Pinpoint the cell where the given text exists, returning its [x, y] midpoint coordinate. 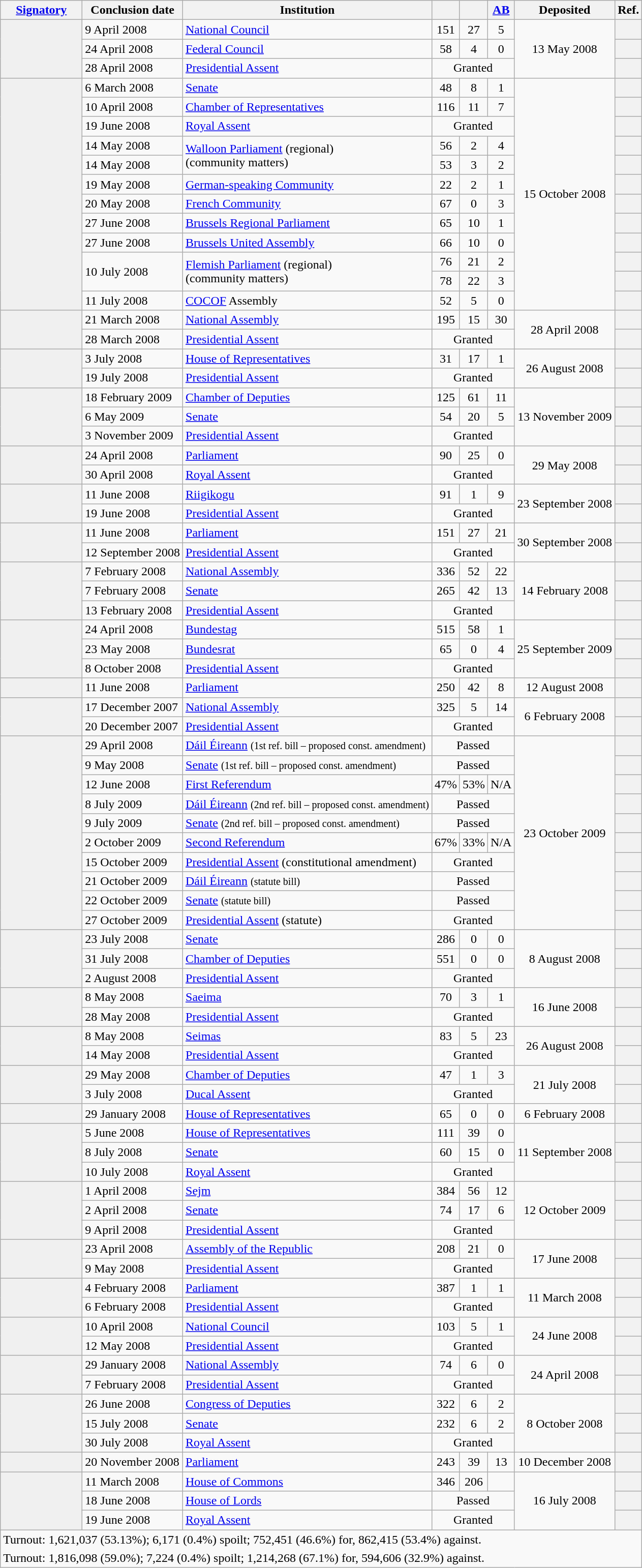
6 March 2008 [133, 87]
103 [445, 1326]
German-speaking Community [308, 184]
111 [445, 1133]
22 October 2009 [133, 901]
Seimas [308, 1036]
23 July 2008 [133, 939]
515 [445, 630]
21 July 2008 [565, 1084]
AB [501, 10]
208 [445, 1249]
16 July 2008 [565, 1501]
28 March 2008 [133, 339]
250 [445, 688]
House of Commons [308, 1482]
30 April 2008 [133, 475]
Riigikogu [308, 494]
Conclusion date [133, 10]
13 November 2009 [565, 417]
Senate (2nd ref. bill – proposed const. amendment) [308, 823]
20 May 2008 [133, 203]
Signatory [42, 10]
28 May 2008 [133, 1017]
125 [445, 397]
551 [445, 959]
COCOF Assembly [308, 301]
33% [474, 842]
Presidential Assent (constitutional amendment) [308, 862]
53 [445, 165]
60 [445, 1152]
91 [445, 494]
18 June 2008 [133, 1501]
8 August 2008 [565, 959]
2 April 2008 [133, 1210]
384 [445, 1191]
23 October 2009 [565, 833]
47% [445, 784]
15 October 2009 [133, 862]
Second Referendum [308, 842]
20 December 2007 [133, 726]
15 July 2008 [133, 1423]
Federal Council [308, 49]
10 December 2008 [565, 1462]
26 June 2008 [133, 1404]
Assembly of the Republic [308, 1249]
12 August 2008 [565, 688]
325 [445, 707]
21 March 2008 [133, 320]
286 [445, 939]
66 [445, 243]
30 [501, 320]
53% [474, 784]
61 [474, 397]
23 September 2008 [565, 504]
First Referendum [308, 784]
265 [445, 591]
Saeima [308, 997]
14 February 2008 [565, 591]
Bundestag [308, 630]
12 May 2008 [133, 1346]
67% [445, 842]
French Community [308, 203]
13 February 2008 [133, 610]
Flemish Parliament (regional)(community matters) [308, 272]
Dáil Éireann (statute bill) [308, 881]
30 July 2008 [133, 1442]
195 [445, 320]
25 September 2009 [565, 649]
11 July 2008 [133, 301]
9 July 2009 [133, 823]
Turnout: 1,816,098 (59.0%); 7,224 (0.4%) spoilt; 1,214,268 (67.1%) for, 594,606 (32.9%) against. [321, 1558]
13 May 2008 [565, 49]
387 [445, 1288]
Walloon Parliament (regional)(community matters) [308, 155]
243 [445, 1462]
Presidential Assent (statute) [308, 920]
48 [445, 87]
8 July 2008 [133, 1152]
12 [501, 1191]
54 [445, 417]
4 February 2008 [133, 1288]
12 October 2009 [565, 1210]
78 [445, 281]
30 September 2008 [565, 542]
19 July 2008 [133, 378]
20 [474, 417]
Institution [308, 10]
24 June 2008 [565, 1336]
83 [445, 1036]
5 June 2008 [133, 1133]
18 February 2009 [133, 397]
206 [474, 1482]
Brussels Regional Parliament [308, 223]
11 September 2008 [565, 1152]
25 [474, 455]
23 [501, 1036]
15 October 2008 [565, 194]
90 [445, 455]
17 June 2008 [565, 1259]
Brussels United Assembly [308, 243]
Turnout: 1,621,037 (53.13%); 6,171 (0.4%) spoilt; 752,451 (46.6%) for, 862,415 (53.4%) against. [321, 1539]
20 November 2008 [133, 1462]
12 June 2008 [133, 784]
23 April 2008 [133, 1249]
7 [501, 107]
12 September 2008 [133, 552]
232 [445, 1423]
Dáil Éireann (1st ref. bill – proposed const. amendment) [308, 746]
19 May 2008 [133, 184]
Senate (1st ref. bill – proposed const. amendment) [308, 765]
23 May 2008 [133, 649]
Senate (statute bill) [308, 901]
31 [445, 359]
Deposited [565, 10]
Dáil Éireann (2nd ref. bill – proposed const. amendment) [308, 804]
67 [445, 203]
336 [445, 572]
70 [445, 997]
3 November 2009 [133, 436]
116 [445, 107]
17 December 2007 [133, 707]
Bundesrat [308, 649]
31 July 2008 [133, 959]
Congress of Deputies [308, 1404]
Chamber of Representatives [308, 107]
Ducal Assent [308, 1094]
9 [501, 494]
322 [445, 1404]
29 April 2008 [133, 746]
1 April 2008 [133, 1191]
Sejm [308, 1191]
27 October 2009 [133, 920]
2 October 2009 [133, 842]
House of Lords [308, 1501]
16 June 2008 [565, 1007]
2 August 2008 [133, 978]
Ref. [628, 10]
47 [445, 1075]
346 [445, 1482]
21 October 2009 [133, 881]
14 [501, 707]
6 May 2009 [133, 417]
8 July 2009 [133, 804]
76 [445, 262]
